Scan for the cell matching the given text and deliver its [X, Y] coordinate at center. 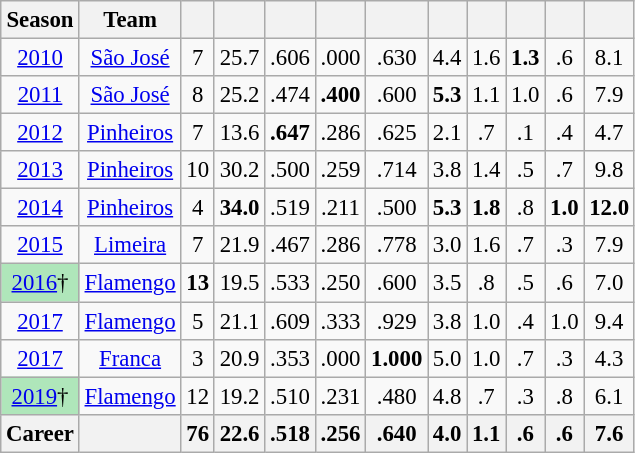
.211 [340, 208]
.647 [290, 133]
.467 [290, 245]
.480 [397, 396]
20.9 [239, 358]
9.4 [609, 321]
34.0 [239, 208]
7.6 [609, 433]
Team [130, 20]
19.5 [239, 283]
.519 [290, 208]
1.4 [486, 170]
.353 [290, 358]
.714 [397, 170]
Franca [130, 358]
4.8 [448, 396]
10 [198, 170]
.250 [340, 283]
22.6 [239, 433]
2015 [40, 245]
.609 [290, 321]
.1 [526, 133]
.231 [340, 396]
13 [198, 283]
8 [198, 95]
9.8 [609, 170]
25.2 [239, 95]
25.7 [239, 58]
4.7 [609, 133]
Career [40, 433]
2011 [40, 95]
8.1 [609, 58]
.400 [340, 95]
2019† [40, 396]
6.1 [609, 396]
2010 [40, 58]
2014 [40, 208]
.625 [397, 133]
.640 [397, 433]
2.1 [448, 133]
4 [198, 208]
3 [198, 358]
4.3 [609, 358]
21.9 [239, 245]
Season [40, 20]
5.0 [448, 358]
.929 [397, 321]
2012 [40, 133]
13.6 [239, 133]
.518 [290, 433]
3.0 [448, 245]
2013 [40, 170]
.630 [397, 58]
30.2 [239, 170]
1.3 [526, 58]
.533 [290, 283]
.256 [340, 433]
19.2 [239, 396]
.474 [290, 95]
2016† [40, 283]
7.0 [609, 283]
.333 [340, 321]
4.0 [448, 433]
.778 [397, 245]
76 [198, 433]
12.0 [609, 208]
.510 [290, 396]
12 [198, 396]
21.1 [239, 321]
5 [198, 321]
.606 [290, 58]
4.4 [448, 58]
1.000 [397, 358]
1.8 [486, 208]
Limeira [130, 245]
3.5 [448, 283]
.259 [340, 170]
